Extract the [x, y] coordinate from the center of the cell holding the provided text.  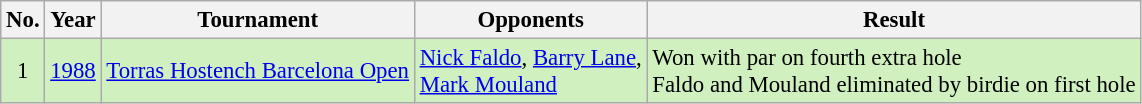
Torras Hostench Barcelona Open [258, 72]
Result [894, 20]
Year [73, 20]
Nick Faldo, Barry Lane, Mark Mouland [530, 72]
No. [23, 20]
1988 [73, 72]
Won with par on fourth extra holeFaldo and Mouland eliminated by birdie on first hole [894, 72]
1 [23, 72]
Tournament [258, 20]
Opponents [530, 20]
